Capture the cell that displays the provided text and extract its [x, y] central coordinate. 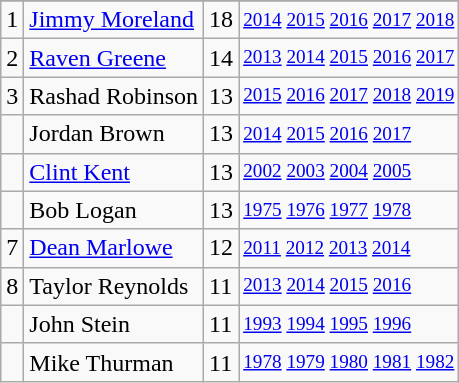
2002 2003 2004 2005 [349, 172]
Jimmy Moreland [114, 20]
1 [12, 20]
2011 2012 2013 2014 [349, 248]
John Stein [114, 324]
14 [222, 58]
Raven Greene [114, 58]
2014 2015 2016 2017 2018 [349, 20]
1975 1976 1977 1978 [349, 210]
1993 1994 1995 1996 [349, 324]
1978 1979 1980 1981 1982 [349, 362]
2013 2014 2015 2016 [349, 286]
2013 2014 2015 2016 2017 [349, 58]
Jordan Brown [114, 134]
8 [12, 286]
Clint Kent [114, 172]
Bob Logan [114, 210]
2 [12, 58]
Taylor Reynolds [114, 286]
2014 2015 2016 2017 [349, 134]
Rashad Robinson [114, 96]
Mike Thurman [114, 362]
2015 2016 2017 2018 2019 [349, 96]
12 [222, 248]
7 [12, 248]
18 [222, 20]
Dean Marlowe [114, 248]
3 [12, 96]
